Search for the cell housing the specified text and yield its [x, y] center coordinate. 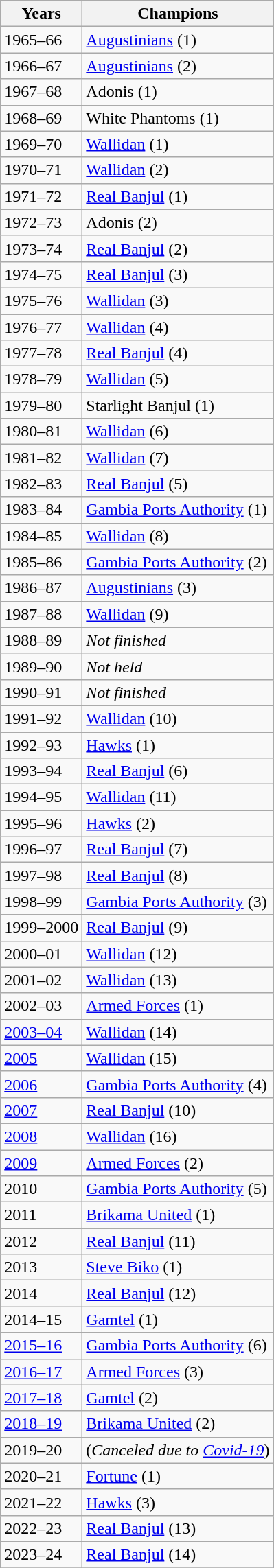
Real Banjul (13) [178, 1528]
Real Banjul (7) [178, 850]
2001–02 [41, 980]
1993–94 [41, 771]
Fortune (1) [178, 1476]
Years [41, 14]
2016–17 [41, 1372]
Wallidan (4) [178, 327]
Wallidan (1) [178, 144]
2008 [41, 1136]
Armed Forces (3) [178, 1372]
2003–04 [41, 1032]
1985–86 [41, 562]
2000–01 [41, 954]
Real Banjul (3) [178, 274]
1995–96 [41, 823]
Wallidan (14) [178, 1032]
1970–71 [41, 170]
2022–23 [41, 1528]
Wallidan (12) [178, 954]
2006 [41, 1084]
1965–66 [41, 40]
1984–85 [41, 536]
White Phantoms (1) [178, 118]
2014 [41, 1294]
1981–82 [41, 458]
1979–80 [41, 406]
1967–68 [41, 92]
Wallidan (2) [178, 170]
2017–18 [41, 1398]
Wallidan (8) [178, 536]
Hawks (1) [178, 745]
2005 [41, 1058]
1987–88 [41, 614]
Steve Biko (1) [178, 1267]
Hawks (3) [178, 1502]
Wallidan (16) [178, 1136]
Adonis (1) [178, 92]
1980–81 [41, 432]
1968–69 [41, 118]
Augustinians (2) [178, 66]
Wallidan (5) [178, 379]
Gambia Ports Authority (5) [178, 1189]
Starlight Banjul (1) [178, 406]
1966–67 [41, 66]
1971–72 [41, 196]
Real Banjul (9) [178, 928]
2015–16 [41, 1346]
1978–79 [41, 379]
2013 [41, 1267]
Gamtel (1) [178, 1320]
(Canceled due to Covid-19) [178, 1450]
2007 [41, 1110]
1991–92 [41, 718]
Gamtel (2) [178, 1398]
1982–83 [41, 484]
2020–21 [41, 1476]
1997–98 [41, 876]
Gambia Ports Authority (2) [178, 562]
1975–76 [41, 301]
Real Banjul (4) [178, 353]
Augustinians (1) [178, 40]
2002–03 [41, 1006]
1973–74 [41, 248]
Augustinians (3) [178, 588]
1977–78 [41, 353]
Hawks (2) [178, 823]
1990–91 [41, 692]
Wallidan (13) [178, 980]
2018–19 [41, 1424]
1969–70 [41, 144]
2011 [41, 1215]
1994–95 [41, 797]
1999–2000 [41, 928]
2019–20 [41, 1450]
1986–87 [41, 588]
1976–77 [41, 327]
Wallidan (7) [178, 458]
1974–75 [41, 274]
Real Banjul (2) [178, 248]
Armed Forces (1) [178, 1006]
1972–73 [41, 222]
Armed Forces (2) [178, 1163]
2009 [41, 1163]
Gambia Ports Authority (6) [178, 1346]
Wallidan (10) [178, 718]
1996–97 [41, 850]
1998–99 [41, 902]
Wallidan (6) [178, 432]
Real Banjul (10) [178, 1110]
2021–22 [41, 1502]
2014–15 [41, 1320]
2023–24 [41, 1554]
2010 [41, 1189]
Brikama United (1) [178, 1215]
Real Banjul (12) [178, 1294]
Brikama United (2) [178, 1424]
Real Banjul (6) [178, 771]
Not held [178, 666]
Adonis (2) [178, 222]
1988–89 [41, 640]
Wallidan (9) [178, 614]
Real Banjul (5) [178, 484]
Wallidan (11) [178, 797]
2012 [41, 1241]
1992–93 [41, 745]
Gambia Ports Authority (1) [178, 510]
Real Banjul (14) [178, 1554]
1989–90 [41, 666]
Real Banjul (8) [178, 876]
1983–84 [41, 510]
Gambia Ports Authority (4) [178, 1084]
Champions [178, 14]
Real Banjul (1) [178, 196]
Wallidan (3) [178, 301]
Gambia Ports Authority (3) [178, 902]
Real Banjul (11) [178, 1241]
Wallidan (15) [178, 1058]
